Search for the cell housing the specified text and yield its (X, Y) center coordinate. 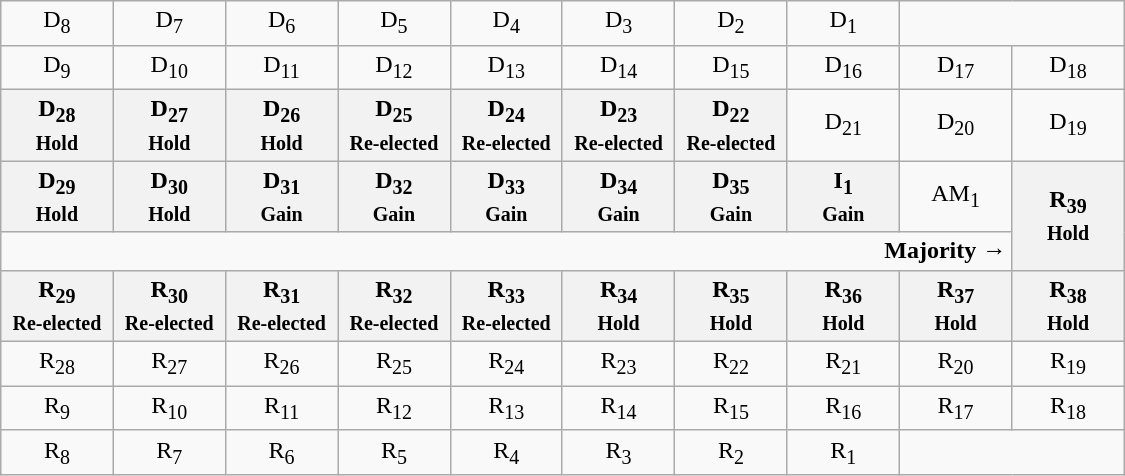
D25Re-elected (394, 124)
D7 (169, 23)
R25 (394, 364)
R34Hold (618, 306)
R20 (955, 364)
D18 (1068, 67)
R9 (57, 408)
R36Hold (843, 306)
R24 (506, 364)
R12 (394, 408)
D12 (394, 67)
R17 (955, 408)
R11 (281, 408)
R31Re-elected (281, 306)
R35Hold (731, 306)
D3 (618, 23)
D23Re-elected (618, 124)
R4 (506, 452)
Majority → (506, 251)
R2 (731, 452)
R26 (281, 364)
D22Re-elected (731, 124)
D1 (843, 23)
R27 (169, 364)
D27Hold (169, 124)
D10 (169, 67)
D9 (57, 67)
R7 (169, 452)
R1 (843, 452)
D21 (843, 124)
R10 (169, 408)
R33Re-elected (506, 306)
R21 (843, 364)
R32Re-elected (394, 306)
R3 (618, 452)
R8 (57, 452)
D6 (281, 23)
D2 (731, 23)
D11 (281, 67)
R39Hold (1068, 216)
D34Gain (618, 196)
D30Hold (169, 196)
D26Hold (281, 124)
R23 (618, 364)
R30Re-elected (169, 306)
D31Gain (281, 196)
D5 (394, 23)
I1Gain (843, 196)
R15 (731, 408)
D20 (955, 124)
D33Gain (506, 196)
R14 (618, 408)
R38Hold (1068, 306)
D17 (955, 67)
D14 (618, 67)
D29Hold (57, 196)
D35Gain (731, 196)
R6 (281, 452)
D19 (1068, 124)
R22 (731, 364)
D32Gain (394, 196)
R13 (506, 408)
R5 (394, 452)
R16 (843, 408)
R18 (1068, 408)
AM1 (955, 196)
D13 (506, 67)
D24Re-elected (506, 124)
R29Re-elected (57, 306)
R37Hold (955, 306)
R19 (1068, 364)
D15 (731, 67)
D16 (843, 67)
D4 (506, 23)
R28 (57, 364)
D28Hold (57, 124)
D8 (57, 23)
